Pinpoint the cell where the given text exists, returning its (X, Y) midpoint coordinate. 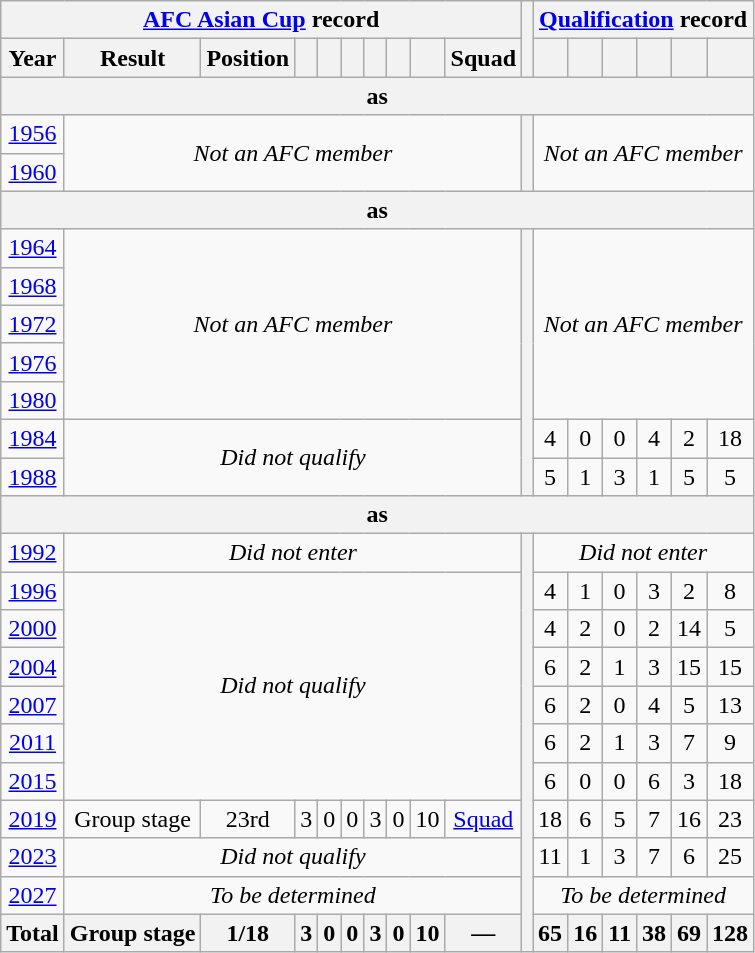
2023 (33, 857)
1976 (33, 362)
2004 (33, 667)
38 (654, 933)
69 (690, 933)
Total (33, 933)
1992 (33, 553)
AFC Asian Cup record (262, 20)
25 (730, 857)
2019 (33, 819)
Qualification record (644, 20)
1964 (33, 248)
1972 (33, 324)
— (483, 933)
1960 (33, 172)
2007 (33, 705)
128 (730, 933)
1996 (33, 591)
65 (550, 933)
2000 (33, 629)
Year (33, 58)
1980 (33, 400)
14 (690, 629)
9 (730, 743)
23 (730, 819)
Result (132, 58)
1/18 (248, 933)
1956 (33, 134)
2011 (33, 743)
Position (248, 58)
2015 (33, 781)
1988 (33, 477)
8 (730, 591)
1984 (33, 438)
1968 (33, 286)
13 (730, 705)
2027 (33, 895)
23rd (248, 819)
